Pinpoint the cell where the given text exists, returning its (X, Y) midpoint coordinate. 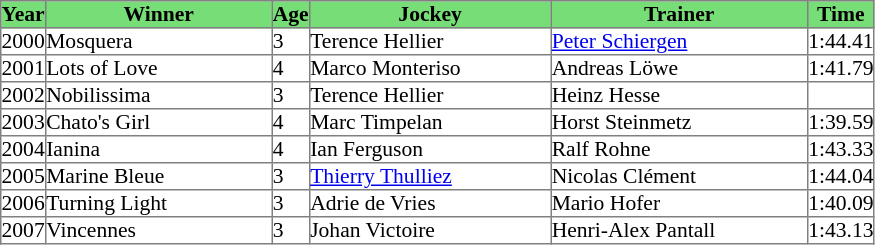
Peter Schiergen (679, 42)
1:40.09 (840, 204)
Turning Light (158, 204)
Horst Steinmetz (679, 122)
Heinz Hesse (679, 96)
2006 (24, 204)
Nicolas Clément (679, 176)
1:44.04 (840, 176)
Marco Monteriso (430, 68)
2005 (24, 176)
Winner (158, 14)
1:39.59 (840, 122)
Time (840, 14)
1:43.13 (840, 230)
Mario Hofer (679, 204)
Henri-Alex Pantall (679, 230)
2007 (24, 230)
Age (290, 14)
Mosquera (158, 42)
Trainer (679, 14)
2002 (24, 96)
2004 (24, 150)
2000 (24, 42)
Chato's Girl (158, 122)
1:44.41 (840, 42)
Ian Ferguson (430, 150)
Lots of Love (158, 68)
Vincennes (158, 230)
2003 (24, 122)
Marine Bleue (158, 176)
Thierry Thulliez (430, 176)
Ralf Rohne (679, 150)
2001 (24, 68)
Year (24, 14)
Marc Timpelan (430, 122)
Ianina (158, 150)
Nobilissima (158, 96)
Jockey (430, 14)
Johan Victoire (430, 230)
Andreas Löwe (679, 68)
1:41.79 (840, 68)
1:43.33 (840, 150)
Adrie de Vries (430, 204)
